Search for the cell housing the specified text and yield its [x, y] center coordinate. 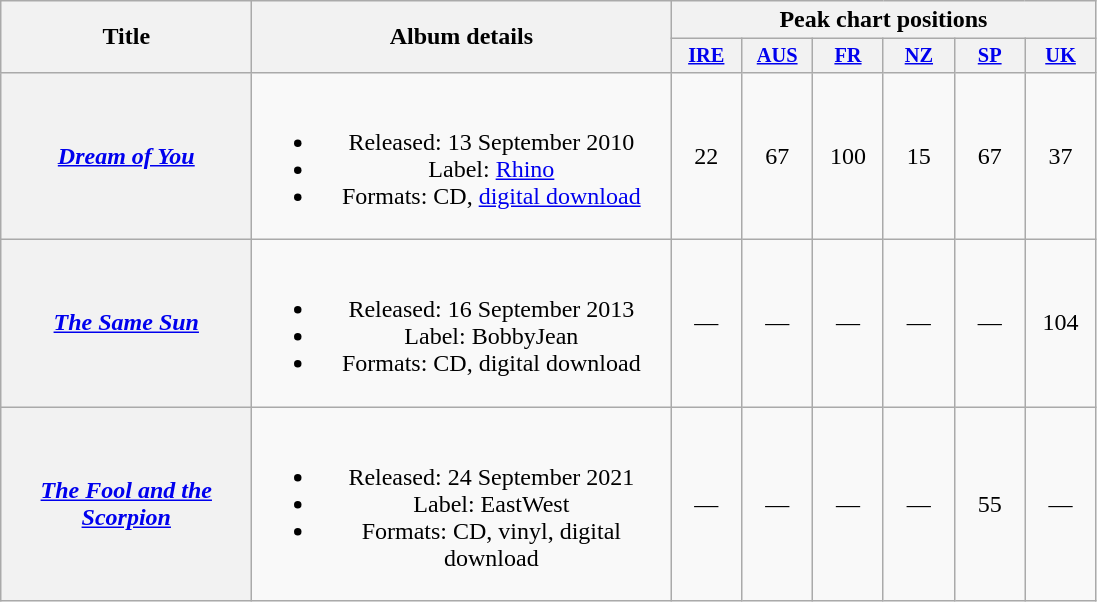
100 [848, 156]
FR [848, 56]
22 [706, 156]
Released: 13 September 2010Label: RhinoFormats: CD, digital download [462, 156]
Released: 16 September 2013Label: BobbyJeanFormats: CD, digital download [462, 324]
15 [918, 156]
Album details [462, 37]
Peak chart positions [884, 20]
UK [1060, 56]
NZ [918, 56]
The Same Sun [126, 324]
The Fool and the Scorpion [126, 504]
Title [126, 37]
SP [990, 56]
AUS [778, 56]
Dream of You [126, 156]
104 [1060, 324]
IRE [706, 56]
Released: 24 September 2021Label: EastWestFormats: CD, vinyl, digital download [462, 504]
55 [990, 504]
37 [1060, 156]
